Output the (X, Y) coordinate of the center of the cell containing the given text.  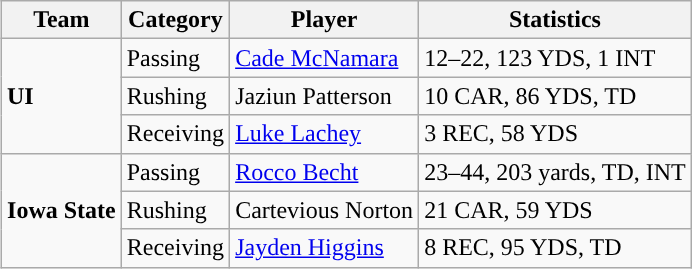
21 CAR, 59 YDS (556, 210)
Cartevious Norton (324, 210)
10 CAR, 86 YDS, TD (556, 96)
Iowa State (62, 210)
Rocco Becht (324, 172)
Jayden Higgins (324, 248)
Team (62, 20)
Statistics (556, 20)
Player (324, 20)
Jaziun Patterson (324, 96)
UI (62, 96)
Cade McNamara (324, 58)
3 REC, 58 YDS (556, 134)
8 REC, 95 YDS, TD (556, 248)
23–44, 203 yards, TD, INT (556, 172)
12–22, 123 YDS, 1 INT (556, 58)
Category (175, 20)
Luke Lachey (324, 134)
